From the cell containing the given text, extract its center point as (x, y) coordinate. 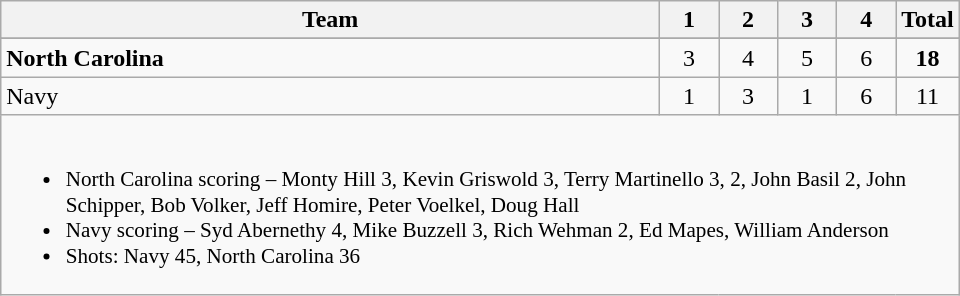
5 (808, 58)
North Carolina (330, 58)
2 (748, 20)
11 (928, 96)
Navy (330, 96)
Total (928, 20)
Team (330, 20)
18 (928, 58)
